Identify which cell holds the provided text, then report its (X, Y) central coordinate. 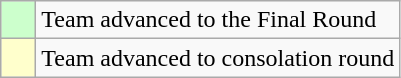
Team advanced to the Final Round (218, 20)
Team advanced to consolation round (218, 58)
